Locate the cell with the specified text and output its (x, y) center coordinate. 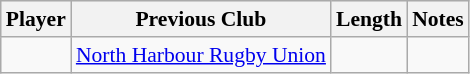
Notes (438, 19)
Player (36, 19)
Previous Club (201, 19)
Length (369, 19)
North Harbour Rugby Union (201, 55)
